Extract the [x, y] coordinate from the center of the cell holding the provided text.  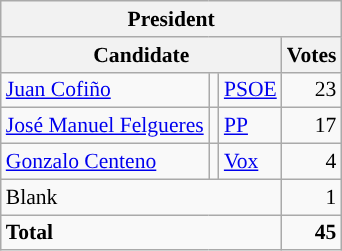
Juan Cofiño [105, 90]
1 [312, 197]
PSOE [250, 90]
Vox [250, 162]
4 [312, 162]
Gonzalo Centeno [105, 162]
45 [312, 233]
Blank [142, 197]
Total [142, 233]
17 [312, 126]
23 [312, 90]
José Manuel Felgueres [105, 126]
Candidate [142, 55]
President [172, 19]
PP [250, 126]
Votes [312, 55]
